From the cell containing the given text, extract its center point as [x, y] coordinate. 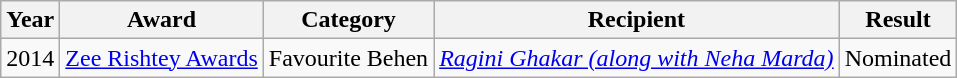
Recipient [636, 20]
Ragini Ghakar (along with Neha Marda) [636, 58]
Result [898, 20]
2014 [30, 58]
Year [30, 20]
Favourite Behen [348, 58]
Zee Rishtey Awards [162, 58]
Award [162, 20]
Nominated [898, 58]
Category [348, 20]
